Detect which cell encompasses the target text, then output its (x, y) center coordinate. 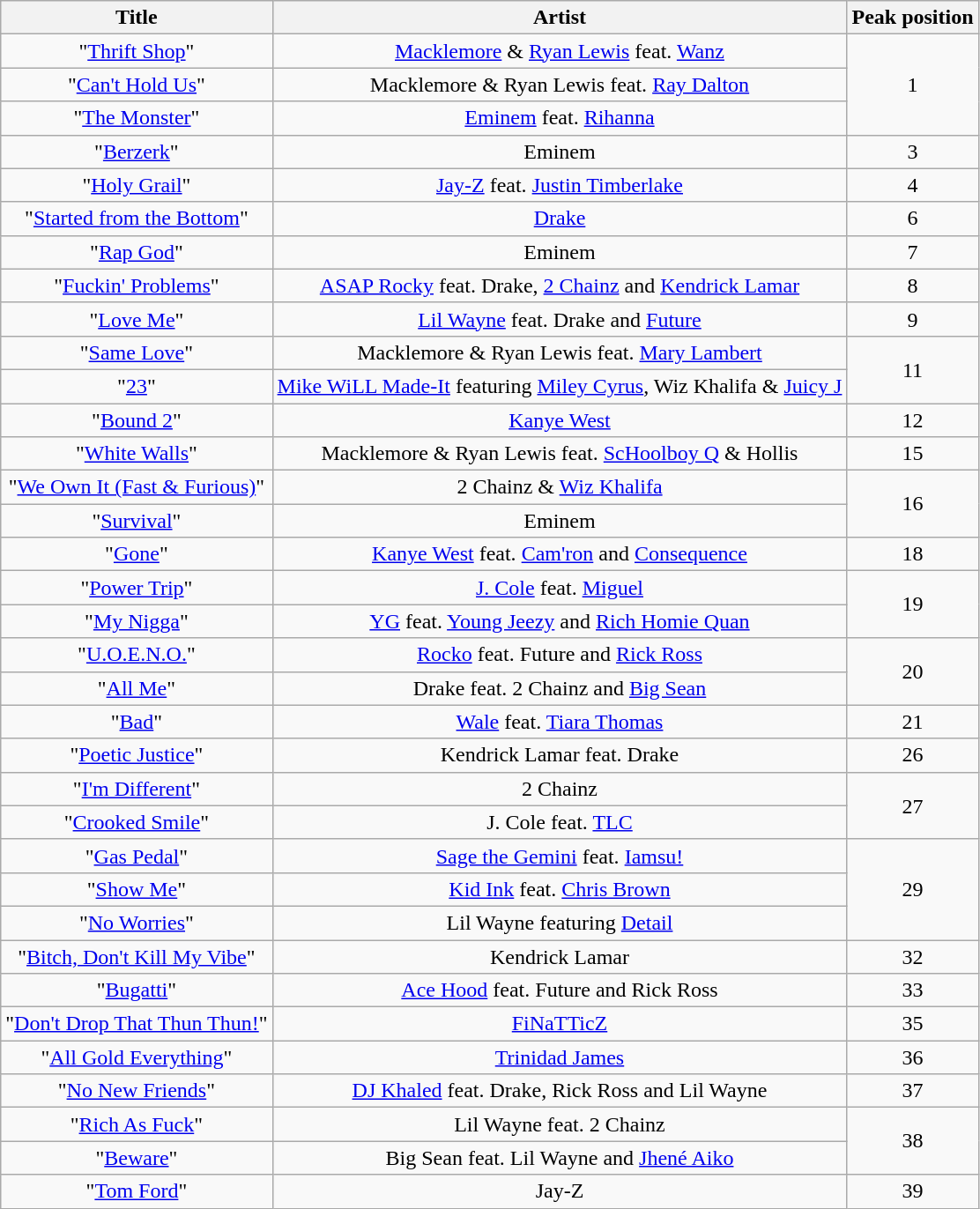
Mike WiLL Made-It featuring Miley Cyrus, Wiz Khalifa & Juicy J (560, 386)
15 (913, 454)
Drake feat. 2 Chainz and Big Sean (560, 688)
18 (913, 554)
32 (913, 956)
"Bitch, Don't Kill My Vibe" (137, 956)
16 (913, 504)
"All Me" (137, 688)
"Survival" (137, 521)
4 (913, 185)
"Show Me" (137, 889)
Trinidad James (560, 1057)
Kendrick Lamar (560, 956)
39 (913, 1191)
"Tom Ford" (137, 1191)
"Thrift Shop" (137, 51)
3 (913, 152)
Macklemore & Ryan Lewis feat. ScHoolboy Q & Hollis (560, 454)
Lil Wayne feat. 2 Chainz (560, 1124)
ASAP Rocky feat. Drake, 2 Chainz and Kendrick Lamar (560, 286)
"Started from the Bottom" (137, 219)
Lil Wayne feat. Drake and Future (560, 319)
"Gas Pedal" (137, 856)
Peak position (913, 18)
8 (913, 286)
DJ Khaled feat. Drake, Rick Ross and Lil Wayne (560, 1091)
2 Chainz & Wiz Khalifa (560, 487)
Rocko feat. Future and Rick Ross (560, 655)
"White Walls" (137, 454)
FiNaTTicZ (560, 1024)
Jay-Z feat. Justin Timberlake (560, 185)
Drake (560, 219)
Ace Hood feat. Future and Rick Ross (560, 990)
Macklemore & Ryan Lewis feat. Ray Dalton (560, 85)
"Bound 2" (137, 420)
Kid Ink feat. Chris Brown (560, 889)
19 (913, 604)
Kanye West (560, 420)
"No New Friends" (137, 1091)
Macklemore & Ryan Lewis feat. Mary Lambert (560, 352)
"Same Love" (137, 352)
Kanye West feat. Cam'ron and Consequence (560, 554)
"I'm Different" (137, 789)
"Gone" (137, 554)
27 (913, 805)
"No Worries" (137, 923)
"Rap God" (137, 252)
Big Sean feat. Lil Wayne and Jhené Aiko (560, 1158)
21 (913, 722)
"Holy Grail" (137, 185)
"We Own It (Fast & Furious)" (137, 487)
"23" (137, 386)
"Bad" (137, 722)
"The Monster" (137, 118)
Artist (560, 18)
"Fuckin' Problems" (137, 286)
Eminem feat. Rihanna (560, 118)
Jay-Z (560, 1191)
"Bugatti" (137, 990)
"All Gold Everything" (137, 1057)
6 (913, 219)
"Power Trip" (137, 588)
29 (913, 889)
Title (137, 18)
"Rich As Fuck" (137, 1124)
36 (913, 1057)
"Crooked Smile" (137, 822)
2 Chainz (560, 789)
35 (913, 1024)
"Poetic Justice" (137, 755)
Macklemore & Ryan Lewis feat. Wanz (560, 51)
12 (913, 420)
20 (913, 671)
"U.O.E.N.O." (137, 655)
"Love Me" (137, 319)
Kendrick Lamar feat. Drake (560, 755)
9 (913, 319)
Wale feat. Tiara Thomas (560, 722)
11 (913, 369)
37 (913, 1091)
"Berzerk" (137, 152)
"Beware" (137, 1158)
Lil Wayne featuring Detail (560, 923)
26 (913, 755)
"Can't Hold Us" (137, 85)
33 (913, 990)
1 (913, 85)
7 (913, 252)
"Don't Drop That Thun Thun!" (137, 1024)
Sage the Gemini feat. Iamsu! (560, 856)
YG feat. Young Jeezy and Rich Homie Quan (560, 621)
J. Cole feat. Miguel (560, 588)
"My Nigga" (137, 621)
38 (913, 1141)
J. Cole feat. TLC (560, 822)
